Extract the [X, Y] coordinate from the center of the cell holding the provided text.  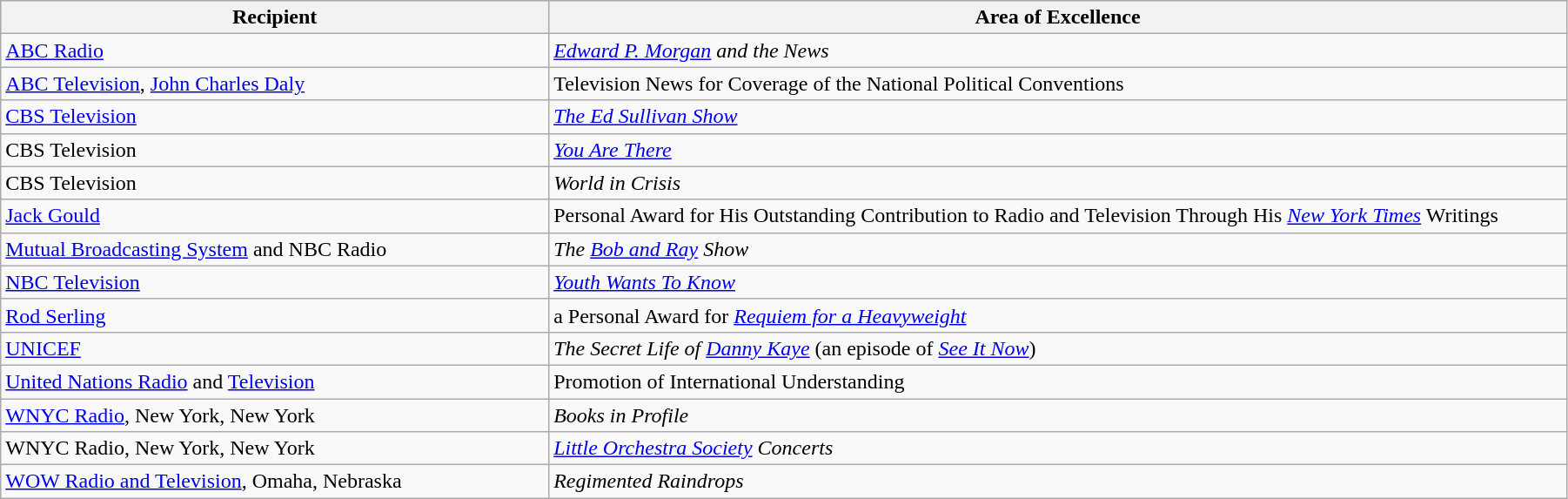
Personal Award for His Outstanding Contribution to Radio and Television Through His New York Times Writings [1058, 216]
You Are There [1058, 150]
World in Crisis [1058, 183]
Area of Excellence [1058, 17]
UNICEF [275, 348]
Little Orchestra Society Concerts [1058, 448]
ABC Television, John Charles Daly [275, 84]
Jack Gould [275, 216]
Recipient [275, 17]
Regimented Raindrops [1058, 482]
The Secret Life of Danny Kaye (an episode of See It Now) [1058, 348]
Promotion of International Understanding [1058, 381]
Books in Profile [1058, 415]
Rod Serling [275, 315]
The Bob and Ray Show [1058, 249]
a Personal Award for Requiem for a Heavyweight [1058, 315]
Television News for Coverage of the National Political Conventions [1058, 84]
ABC Radio [275, 51]
Mutual Broadcasting System and NBC Radio [275, 249]
The Ed Sullivan Show [1058, 117]
WOW Radio and Television, Omaha, Nebraska [275, 482]
NBC Television [275, 282]
Edward P. Morgan and the News [1058, 51]
United Nations Radio and Television [275, 381]
Youth Wants To Know [1058, 282]
